Output the (X, Y) coordinate of the center of the cell containing the given text.  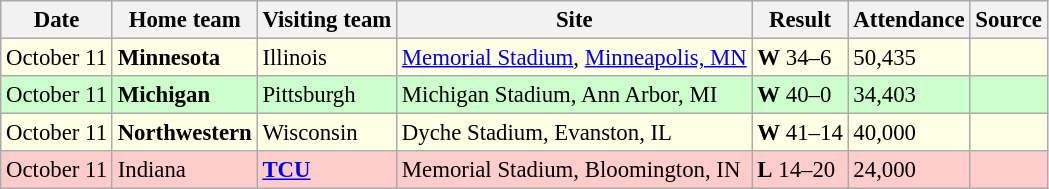
W 34–6 (800, 58)
Date (57, 20)
Michigan Stadium, Ann Arbor, MI (574, 95)
24,000 (909, 170)
TCU (326, 170)
Pittsburgh (326, 95)
Site (574, 20)
Illinois (326, 58)
50,435 (909, 58)
Michigan (184, 95)
Visiting team (326, 20)
W 41–14 (800, 133)
W 40–0 (800, 95)
L 14–20 (800, 170)
Home team (184, 20)
Source (1008, 20)
Indiana (184, 170)
40,000 (909, 133)
Result (800, 20)
Minnesota (184, 58)
Memorial Stadium, Bloomington, IN (574, 170)
Dyche Stadium, Evanston, IL (574, 133)
Attendance (909, 20)
Wisconsin (326, 133)
Memorial Stadium, Minneapolis, MN (574, 58)
34,403 (909, 95)
Northwestern (184, 133)
